Return the (X, Y) coordinate for the center point of the cell that contains the specified text.  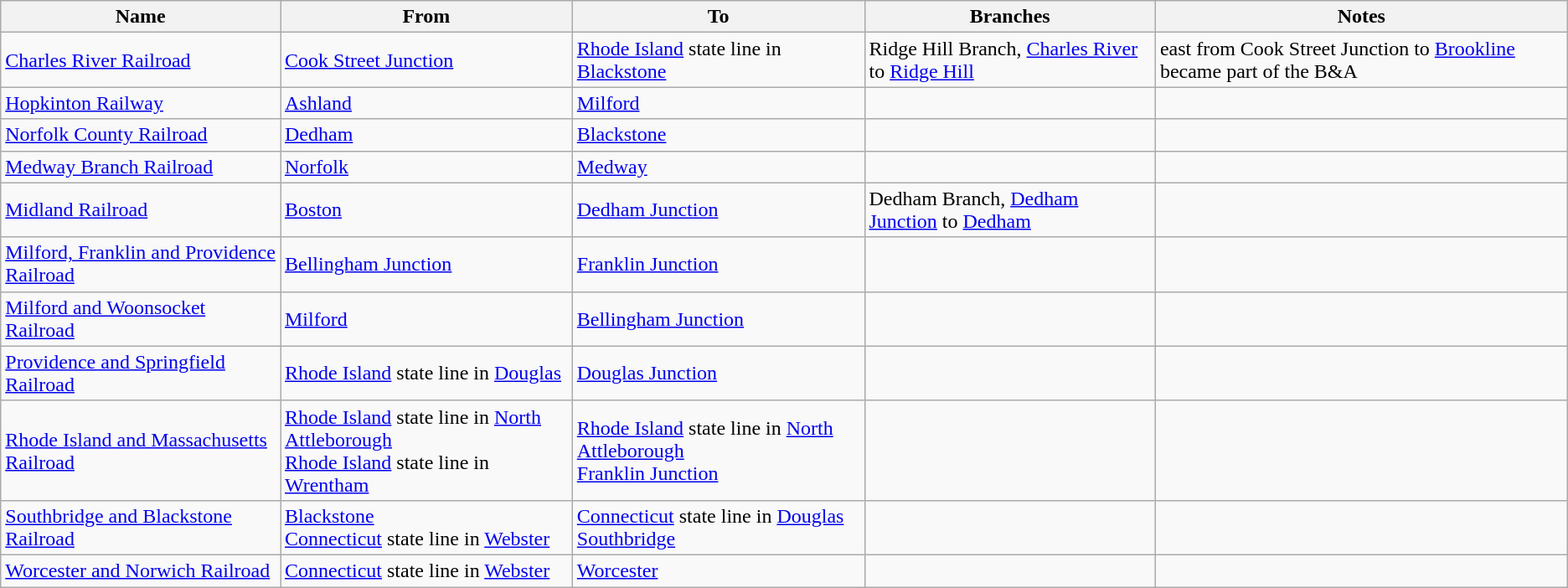
Connecticut state line in Webster (426, 570)
Cook Street Junction (426, 60)
Branches (1010, 17)
east from Cook Street Junction to Brookline became part of the B&A (1361, 60)
Southbridge and Blackstone Railroad (141, 528)
Douglas Junction (719, 374)
Norfolk (426, 167)
Charles River Railroad (141, 60)
Providence and Springfield Railroad (141, 374)
Norfolk County Railroad (141, 135)
Name (141, 17)
Medway Branch Railroad (141, 167)
Dedham Junction (719, 209)
Connecticut state line in DouglasSouthbridge (719, 528)
Milford, Franklin and Providence Railroad (141, 265)
Franklin Junction (719, 265)
Blackstone (719, 135)
Worcester and Norwich Railroad (141, 570)
Rhode Island state line in Douglas (426, 374)
From (426, 17)
Dedham (426, 135)
Ridge Hill Branch, Charles River to Ridge Hill (1010, 60)
Ashland (426, 103)
Rhode Island state line in North AttleboroughFranklin Junction (719, 451)
Hopkinton Railway (141, 103)
Rhode Island state line in North AttleboroughRhode Island state line in Wrentham (426, 451)
To (719, 17)
Medway (719, 167)
Rhode Island and Massachusetts Railroad (141, 451)
Worcester (719, 570)
Boston (426, 209)
Milford and Woonsocket Railroad (141, 318)
Rhode Island state line in Blackstone (719, 60)
Midland Railroad (141, 209)
Notes (1361, 17)
Dedham Branch, Dedham Junction to Dedham (1010, 209)
BlackstoneConnecticut state line in Webster (426, 528)
